Return the (X, Y) coordinate for the center point of the cell that contains the specified text.  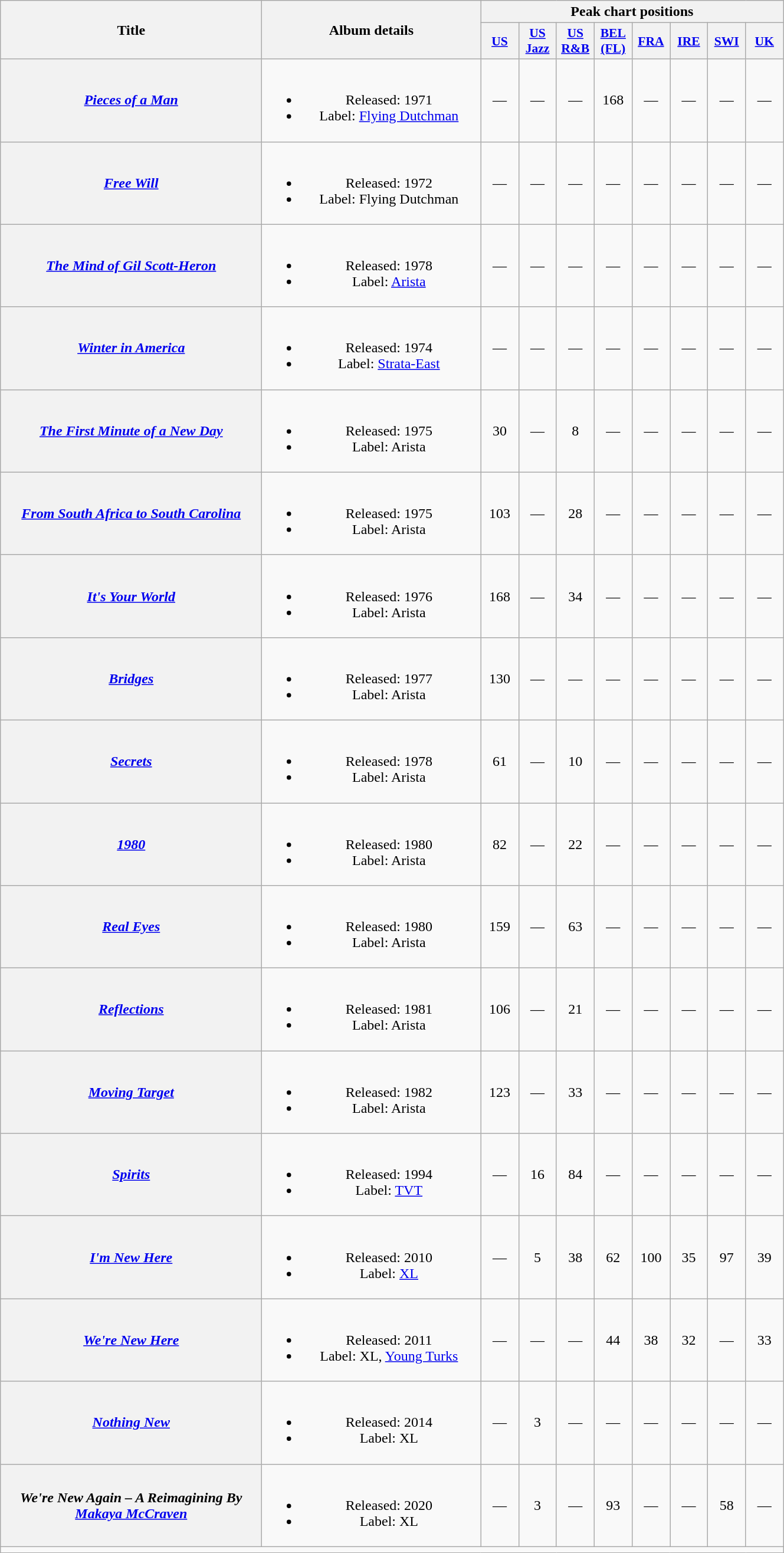
Nothing New (131, 1423)
22 (575, 844)
USR&B (575, 41)
Secrets (131, 761)
Bridges (131, 679)
US (500, 41)
16 (537, 1175)
Released: 2014Label: XL (372, 1423)
SWI (727, 41)
62 (613, 1257)
100 (651, 1257)
Released: 1977Label: Arista (372, 679)
The Mind of Gil Scott-Heron (131, 266)
34 (575, 596)
Released: 1982Label: Arista (372, 1092)
84 (575, 1175)
Released: 2010Label: XL (372, 1257)
97 (727, 1257)
32 (689, 1340)
Moving Target (131, 1092)
39 (765, 1257)
Released: 1971Label: Flying Dutchman (372, 100)
44 (613, 1340)
106 (500, 1010)
58 (727, 1505)
159 (500, 927)
63 (575, 927)
Released: 2011Label: XL, Young Turks (372, 1340)
30 (500, 431)
93 (613, 1505)
35 (689, 1257)
28 (575, 513)
Album details (372, 30)
Released: 1981Label: Arista (372, 1010)
10 (575, 761)
Free Will (131, 183)
Released: 1994Label: TVT (372, 1175)
It's Your World (131, 596)
IRE (689, 41)
8 (575, 431)
Released: 1972Label: Flying Dutchman (372, 183)
Spirits (131, 1175)
Peak chart positions (632, 12)
82 (500, 844)
From South Africa to South Carolina (131, 513)
Pieces of a Man (131, 100)
Title (131, 30)
123 (500, 1092)
FRA (651, 41)
Winter in America (131, 348)
61 (500, 761)
We're New Again – A Reimagining By Makaya McCraven (131, 1505)
The First Minute of a New Day (131, 431)
1980 (131, 844)
BEL(FL) (613, 41)
USJazz (537, 41)
UK (765, 41)
5 (537, 1257)
Released: 1976Label: Arista (372, 596)
130 (500, 679)
Reflections (131, 1010)
21 (575, 1010)
Released: 2020Label: XL (372, 1505)
We're New Here (131, 1340)
Real Eyes (131, 927)
I'm New Here (131, 1257)
103 (500, 513)
Released: 1974Label: Strata-East (372, 348)
